Search for the cell housing the specified text and yield its [X, Y] center coordinate. 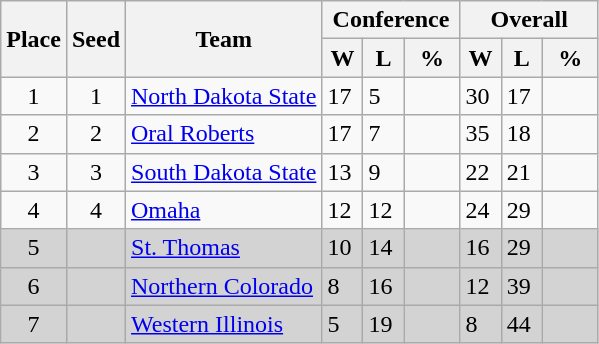
13 [342, 172]
21 [522, 172]
Conference [391, 20]
Place [34, 39]
North Dakota State [224, 96]
14 [384, 248]
18 [522, 134]
Omaha [224, 210]
24 [480, 210]
35 [480, 134]
30 [480, 96]
South Dakota State [224, 172]
St. Thomas [224, 248]
19 [384, 324]
39 [522, 286]
44 [522, 324]
Overall [529, 20]
Seed [96, 39]
6 [34, 286]
9 [384, 172]
Western Illinois [224, 324]
Northern Colorado [224, 286]
22 [480, 172]
Oral Roberts [224, 134]
10 [342, 248]
Team [224, 39]
